Find where the given text appears and provide that cell's center as (X, Y) coordinate. 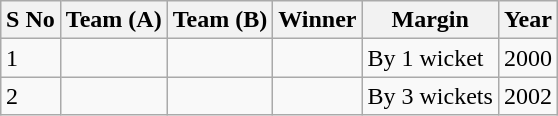
2002 (528, 96)
S No (31, 20)
Margin (430, 20)
1 (31, 58)
Year (528, 20)
Winner (318, 20)
2 (31, 96)
By 1 wicket (430, 58)
2000 (528, 58)
Team (B) (220, 20)
By 3 wickets (430, 96)
Team (A) (114, 20)
